For the text-containing cell, return its midpoint in (x, y) coordinate format. 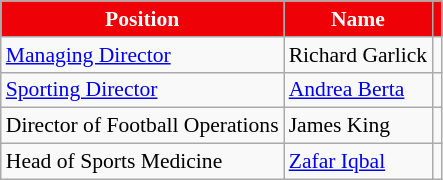
Managing Director (142, 55)
James King (358, 126)
Richard Garlick (358, 55)
Name (358, 19)
Zafar Iqbal (358, 162)
Position (142, 19)
Andrea Berta (358, 90)
Head of Sports Medicine (142, 162)
Director of Football Operations (142, 126)
Sporting Director (142, 90)
